Return the (x, y) coordinate for the center point of the cell that contains the specified text.  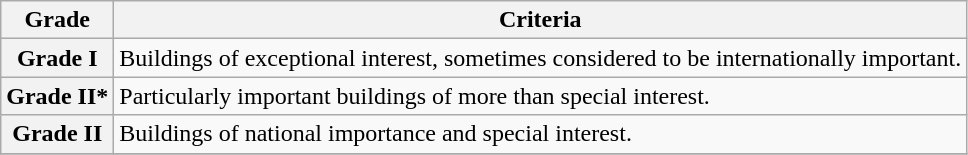
Grade II* (58, 96)
Buildings of exceptional interest, sometimes considered to be internationally important. (540, 58)
Buildings of national importance and special interest. (540, 134)
Grade I (58, 58)
Criteria (540, 20)
Grade II (58, 134)
Particularly important buildings of more than special interest. (540, 96)
Grade (58, 20)
